Return the (X, Y) coordinate for the center point of the cell that contains the specified text.  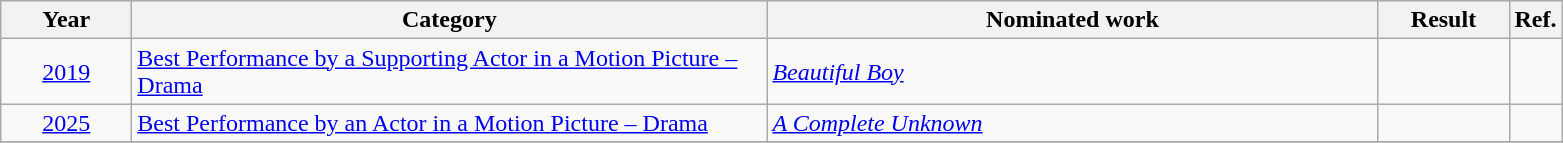
Ref. (1536, 20)
Best Performance by an Actor in a Motion Picture – Drama (450, 123)
Result (1444, 20)
Nominated work (1072, 20)
Category (450, 20)
2025 (66, 123)
Best Performance by a Supporting Actor in a Motion Picture – Drama (450, 72)
A Complete Unknown (1072, 123)
2019 (66, 72)
Beautiful Boy (1072, 72)
Year (66, 20)
